Provide the (X, Y) coordinate of the cell's center where the given text is located.  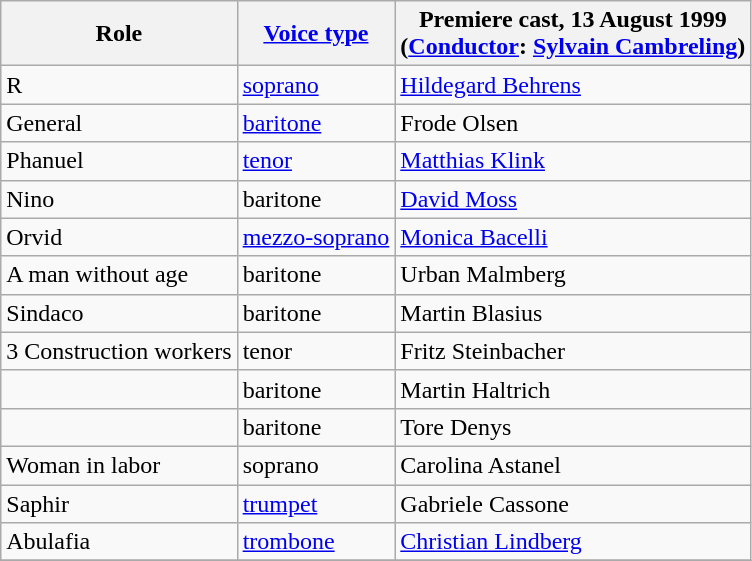
Abulafia (119, 542)
Urban Malmberg (573, 275)
Tore Denys (573, 427)
Woman in labor (119, 465)
mezzo-soprano (316, 237)
Monica Bacelli (573, 237)
R (119, 85)
trumpet (316, 503)
trombone (316, 542)
Sindaco (119, 313)
3 Construction workers (119, 351)
Nino (119, 199)
Premiere cast, 13 August 1999(Conductor: Sylvain Cambreling) (573, 34)
Phanuel (119, 161)
A man without age (119, 275)
Frode Olsen (573, 123)
Matthias Klink (573, 161)
Role (119, 34)
Christian Lindberg (573, 542)
Hildegard Behrens (573, 85)
Martin Blasius (573, 313)
David Moss (573, 199)
Carolina Astanel (573, 465)
Voice type (316, 34)
Saphir (119, 503)
Fritz Steinbacher (573, 351)
General (119, 123)
Gabriele Cassone (573, 503)
Orvid (119, 237)
Martin Haltrich (573, 389)
